Pinpoint the cell where the given text exists, returning its (X, Y) midpoint coordinate. 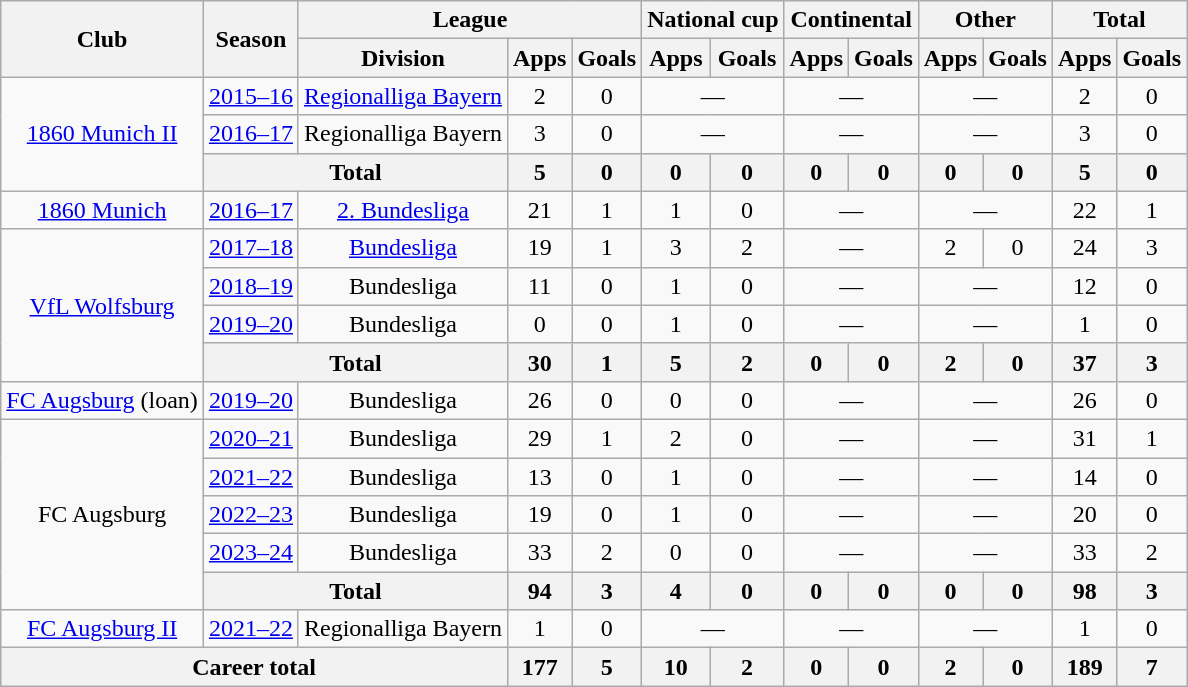
2020–21 (250, 438)
2017–18 (250, 248)
21 (539, 210)
VfL Wolfsburg (102, 305)
94 (539, 591)
League (470, 20)
24 (1084, 248)
2. Bundesliga (402, 210)
31 (1084, 438)
29 (539, 438)
Other (985, 20)
20 (1084, 515)
30 (539, 362)
2015–16 (250, 96)
13 (539, 477)
Career total (254, 667)
14 (1084, 477)
22 (1084, 210)
12 (1084, 286)
98 (1084, 591)
2022–23 (250, 515)
4 (676, 591)
7 (1152, 667)
National cup (713, 20)
11 (539, 286)
Continental (851, 20)
FC Augsburg (loan) (102, 400)
Division (402, 58)
177 (539, 667)
Club (102, 39)
FC Augsburg II (102, 629)
1860 Munich (102, 210)
FC Augsburg (102, 514)
37 (1084, 362)
189 (1084, 667)
2018–19 (250, 286)
1860 Munich II (102, 134)
2023–24 (250, 553)
Season (250, 39)
10 (676, 667)
